Output the (X, Y) coordinate of the center of the cell containing the given text.  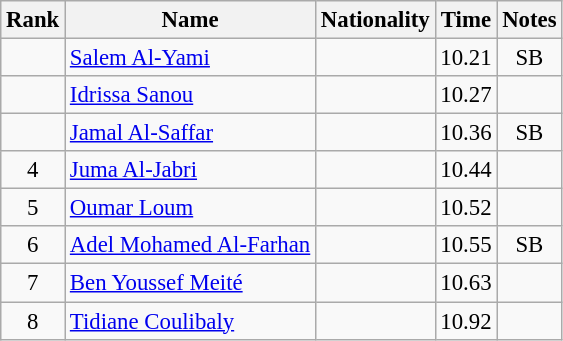
10.52 (466, 208)
Jamal Al-Saffar (190, 133)
7 (33, 283)
Salem Al-Yami (190, 58)
10.27 (466, 95)
10.63 (466, 283)
Tidiane Coulibaly (190, 321)
Juma Al-Jabri (190, 170)
10.21 (466, 58)
Adel Mohamed Al-Farhan (190, 245)
4 (33, 170)
Name (190, 20)
10.44 (466, 170)
Idrissa Sanou (190, 95)
10.92 (466, 321)
8 (33, 321)
6 (33, 245)
Nationality (376, 20)
5 (33, 208)
Rank (33, 20)
Ben Youssef Meité (190, 283)
10.36 (466, 133)
Oumar Loum (190, 208)
Notes (530, 20)
10.55 (466, 245)
Time (466, 20)
